Detect which cell encompasses the target text, then output its (X, Y) center coordinate. 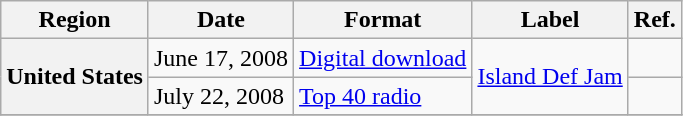
Ref. (654, 20)
Date (220, 20)
Format (383, 20)
Label (550, 20)
June 17, 2008 (220, 58)
Digital download (383, 58)
Top 40 radio (383, 96)
July 22, 2008 (220, 96)
Island Def Jam (550, 77)
United States (75, 77)
Region (75, 20)
